Extract the (x, y) coordinate from the center of the cell holding the provided text.  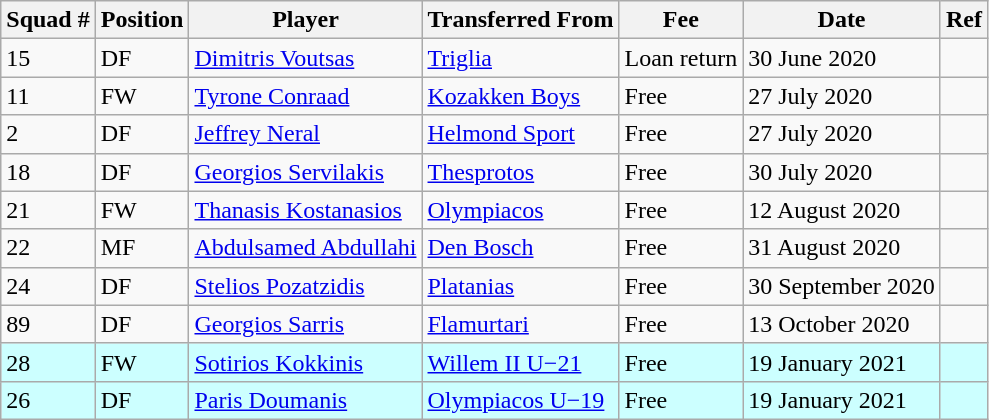
Platanias (520, 286)
Kozakken Boys (520, 96)
Flamurtari (520, 324)
Triglia (520, 58)
Tyrone Conraad (306, 96)
31 August 2020 (842, 248)
26 (48, 400)
Olympiacos U−19 (520, 400)
21 (48, 210)
Georgios Servilakis (306, 172)
Date (842, 20)
30 June 2020 (842, 58)
30 September 2020 (842, 286)
11 (48, 96)
18 (48, 172)
Olympiacos (520, 210)
Den Bosch (520, 248)
Abdulsamed Abdullahi (306, 248)
28 (48, 362)
Transferred From (520, 20)
Dimitris Voutsas (306, 58)
89 (48, 324)
Sotirios Kokkinis (306, 362)
Jeffrey Neral (306, 134)
30 July 2020 (842, 172)
Ref (964, 20)
Willem II U−21 (520, 362)
Loan return (681, 58)
24 (48, 286)
13 October 2020 (842, 324)
Thanasis Kostanasios (306, 210)
12 August 2020 (842, 210)
MF (142, 248)
2 (48, 134)
Squad # (48, 20)
Player (306, 20)
Georgios Sarris (306, 324)
Paris Doumanis (306, 400)
15 (48, 58)
Helmond Sport (520, 134)
Stelios Pozatzidis (306, 286)
Position (142, 20)
Fee (681, 20)
22 (48, 248)
Thesprotos (520, 172)
